Scan for the cell matching the given text and deliver its [x, y] coordinate at center. 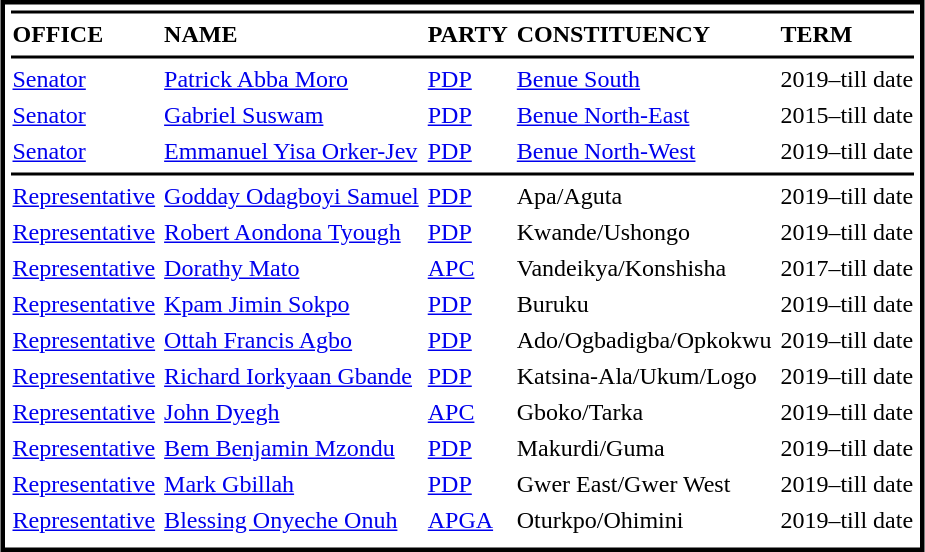
Buruku [644, 305]
Richard Iorkyaan Gbande [292, 377]
CONSTITUENCY [644, 35]
Robert Aondona Tyough [292, 233]
Gwer East/Gwer West [644, 485]
Gabriel Suswam [292, 115]
Benue North-East [644, 115]
2015–till date [847, 115]
Patrick Abba Moro [292, 79]
Blessing Onyeche Onuh [292, 521]
Kwande/Ushongo [644, 233]
Apa/Aguta [644, 197]
2017–till date [847, 269]
Dorathy Mato [292, 269]
Emmanuel Yisa Orker-Jev [292, 151]
PARTY [468, 35]
Vandeikya/Konshisha [644, 269]
Mark Gbillah [292, 485]
Oturkpo/Ohimini [644, 521]
Godday Odagboyi Samuel [292, 197]
APGA [468, 521]
NAME [292, 35]
Ottah Francis Agbo [292, 341]
Makurdi/Guma [644, 449]
John Dyegh [292, 413]
Bem Benjamin Mzondu [292, 449]
Ado/Ogbadigba/Opkokwu [644, 341]
OFFICE [84, 35]
Benue North-West [644, 151]
Benue South [644, 79]
Kpam Jimin Sokpo [292, 305]
Gboko/Tarka [644, 413]
Katsina-Ala/Ukum/Logo [644, 377]
TERM [847, 35]
